Extract the [X, Y] coordinate from the center of the cell holding the provided text.  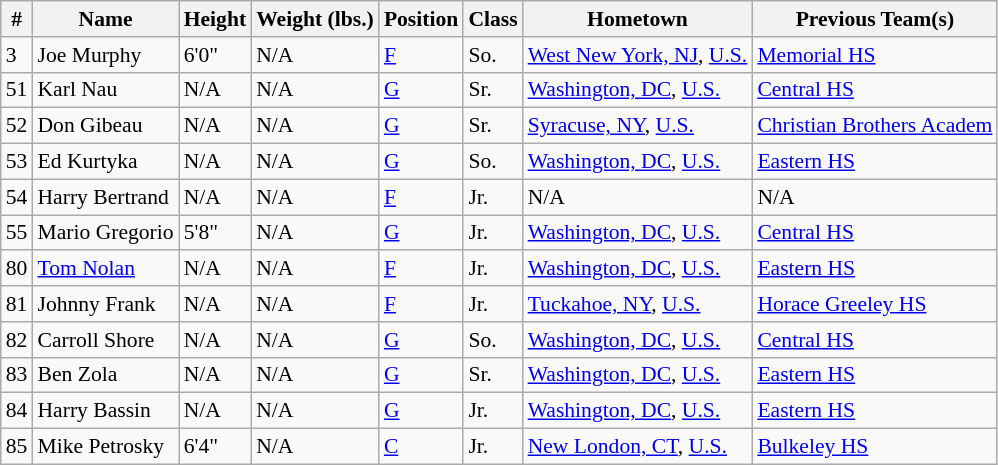
Ed Kurtyka [105, 162]
Position [421, 19]
Mario Gregorio [105, 233]
82 [17, 340]
New London, CT, U.S. [638, 447]
Height [215, 19]
85 [17, 447]
Carroll Shore [105, 340]
Harry Bertrand [105, 197]
81 [17, 304]
Mike Petrosky [105, 447]
52 [17, 126]
5'8" [215, 233]
Don Gibeau [105, 126]
C [421, 447]
Tuckahoe, NY, U.S. [638, 304]
Weight (lbs.) [315, 19]
84 [17, 411]
Harry Bassin [105, 411]
53 [17, 162]
Previous Team(s) [874, 19]
Tom Nolan [105, 269]
# [17, 19]
83 [17, 375]
Name [105, 19]
Syracuse, NY, U.S. [638, 126]
Ben Zola [105, 375]
Memorial HS [874, 55]
Class [492, 19]
6'0" [215, 55]
6'4" [215, 447]
Hometown [638, 19]
Bulkeley HS [874, 447]
80 [17, 269]
Joe Murphy [105, 55]
54 [17, 197]
Christian Brothers Academ [874, 126]
Karl Nau [105, 90]
3 [17, 55]
West New York, NJ, U.S. [638, 55]
Johnny Frank [105, 304]
51 [17, 90]
Horace Greeley HS [874, 304]
55 [17, 233]
